Scan for the cell matching the given text and deliver its [x, y] coordinate at center. 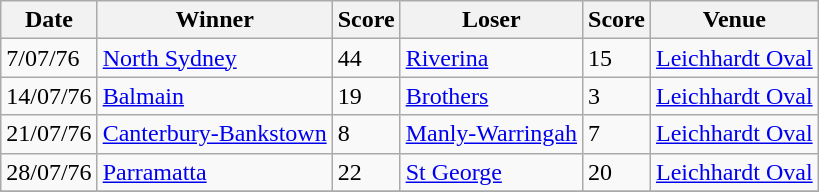
Winner [214, 20]
Balmain [214, 96]
Riverina [491, 58]
Venue [734, 20]
Date [49, 20]
44 [366, 58]
21/07/76 [49, 134]
28/07/76 [49, 172]
St George [491, 172]
3 [617, 96]
Parramatta [214, 172]
7/07/76 [49, 58]
8 [366, 134]
15 [617, 58]
22 [366, 172]
Canterbury-Bankstown [214, 134]
19 [366, 96]
North Sydney [214, 58]
Manly-Warringah [491, 134]
Loser [491, 20]
14/07/76 [49, 96]
20 [617, 172]
Brothers [491, 96]
7 [617, 134]
